Return [X, Y] of the center of cell containing provided text 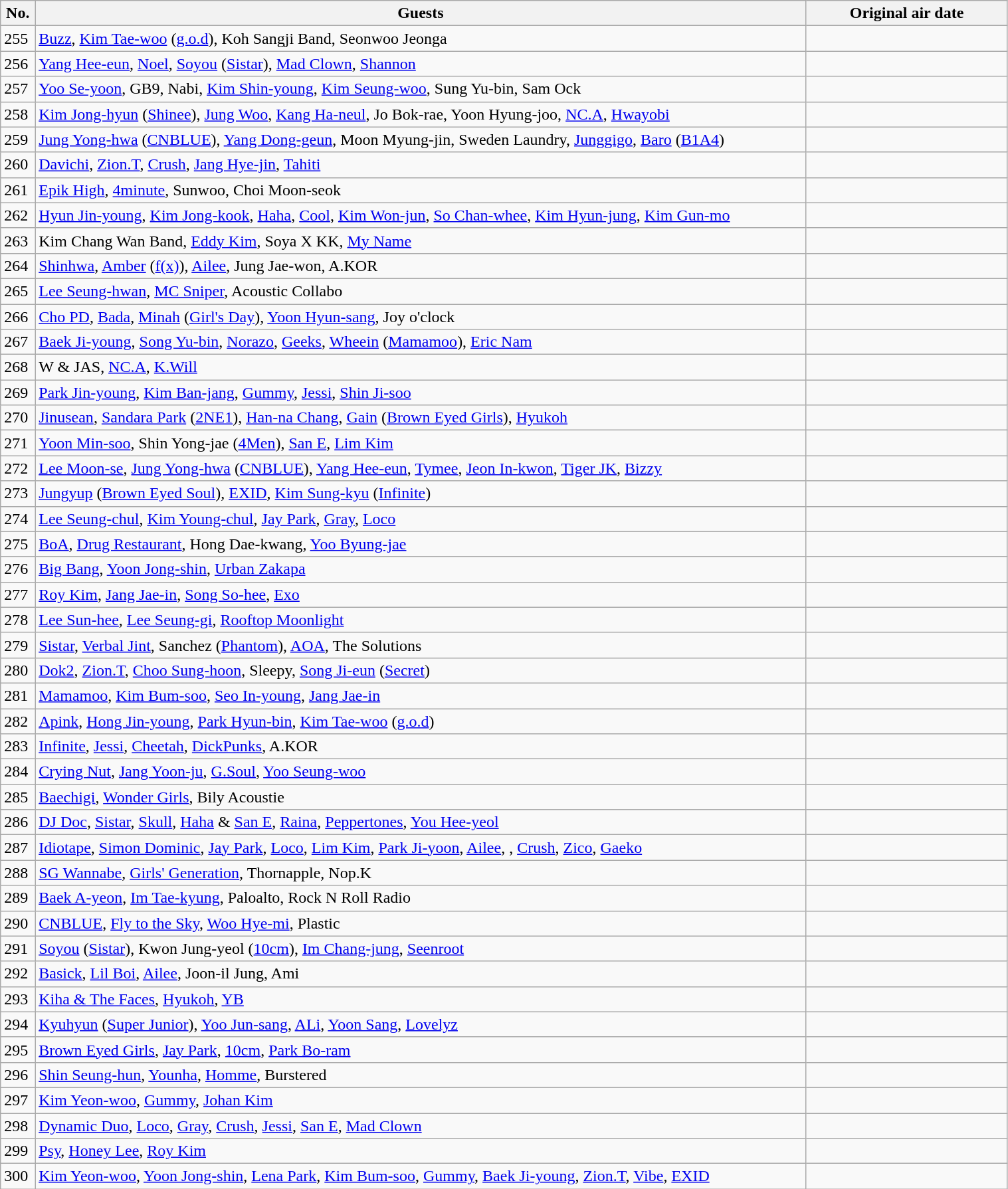
Yoo Se-yoon, GB9, Nabi, Kim Shin-young, Kim Seung-woo, Sung Yu-bin, Sam Ock [421, 89]
264 [18, 266]
292 [18, 974]
281 [18, 695]
Kim Yeon-woo, Yoon Jong-shin, Lena Park, Kim Bum-soo, Gummy, Baek Ji-young, Zion.T, Vibe, EXID [421, 1176]
Jung Yong-hwa (CNBLUE), Yang Dong-geun, Moon Myung-jin, Sweden Laundry, Junggigo, Baro (B1A4) [421, 139]
270 [18, 418]
293 [18, 999]
266 [18, 317]
Big Bang, Yoon Jong-shin, Urban Zakapa [421, 569]
275 [18, 544]
Lee Sun-hee, Lee Seung-gi, Rooftop Moonlight [421, 620]
Hyun Jin-young, Kim Jong-kook, Haha, Cool, Kim Won-jun, So Chan-whee, Kim Hyun-jung, Kim Gun-mo [421, 215]
CNBLUE, Fly to the Sky, Woo Hye-mi, Plastic [421, 923]
Psy, Honey Lee, Roy Kim [421, 1151]
298 [18, 1126]
Baek A-yeon, Im Tae-kyung, Paloalto, Rock N Roll Radio [421, 898]
256 [18, 64]
273 [18, 494]
283 [18, 747]
295 [18, 1050]
Kim Yeon-woo, Gummy, Johan Kim [421, 1100]
Dok2, Zion.T, Choo Sung-hoon, Sleepy, Song Ji-eun (Secret) [421, 670]
Jungyup (Brown Eyed Soul), EXID, Kim Sung-kyu (Infinite) [421, 494]
Sistar, Verbal Jint, Sanchez (Phantom), AOA, The Solutions [421, 645]
Mamamoo, Kim Bum-soo, Seo In-young, Jang Jae-in [421, 695]
Shinhwa, Amber (f(x)), Ailee, Jung Jae-won, A.KOR [421, 266]
Baechigi, Wonder Girls, Bily Acoustie [421, 797]
No. [18, 13]
300 [18, 1176]
265 [18, 291]
260 [18, 165]
Lee Moon-se, Jung Yong-hwa (CNBLUE), Yang Hee-eun, Tymee, Jeon In-kwon, Tiger JK, Bizzy [421, 468]
296 [18, 1075]
Apink, Hong Jin-young, Park Hyun-bin, Kim Tae-woo (g.o.d) [421, 721]
290 [18, 923]
Dynamic Duo, Loco, Gray, Crush, Jessi, San E, Mad Clown [421, 1126]
268 [18, 367]
279 [18, 645]
258 [18, 114]
269 [18, 393]
Idiotape, Simon Dominic, Jay Park, Loco, Lim Kim, Park Ji-yoon, Ailee, , Crush, Zico, Gaeko [421, 848]
Jinusean, Sandara Park (2NE1), Han-na Chang, Gain (Brown Eyed Girls), Hyukoh [421, 418]
Davichi, Zion.T, Crush, Jang Hye-jin, Tahiti [421, 165]
Shin Seung-hun, Younha, Homme, Burstered [421, 1075]
Basick, Lil Boi, Ailee, Joon-il Jung, Ami [421, 974]
Cho PD, Bada, Minah (Girl's Day), Yoon Hyun-sang, Joy o'clock [421, 317]
282 [18, 721]
SG Wannabe, Girls' Generation, Thornapple, Nop.K [421, 873]
284 [18, 772]
Park Jin-young, Kim Ban-jang, Gummy, Jessi, Shin Ji-soo [421, 393]
263 [18, 240]
285 [18, 797]
267 [18, 342]
271 [18, 443]
Yoon Min-soo, Shin Yong-jae (4Men), San E, Lim Kim [421, 443]
288 [18, 873]
287 [18, 848]
W & JAS, NC.A, K.Will [421, 367]
272 [18, 468]
259 [18, 139]
276 [18, 569]
Lee Seung-chul, Kim Young-chul, Jay Park, Gray, Loco [421, 519]
262 [18, 215]
BoA, Drug Restaurant, Hong Dae-kwang, Yoo Byung-jae [421, 544]
Guests [421, 13]
Infinite, Jessi, Cheetah, DickPunks, A.KOR [421, 747]
261 [18, 190]
Original air date [906, 13]
Baek Ji-young, Song Yu-bin, Norazo, Geeks, Wheein (Mamamoo), Eric Nam [421, 342]
Roy Kim, Jang Jae-in, Song So-hee, Exo [421, 594]
299 [18, 1151]
280 [18, 670]
291 [18, 949]
297 [18, 1100]
Yang Hee-eun, Noel, Soyou (Sistar), Mad Clown, Shannon [421, 64]
289 [18, 898]
278 [18, 620]
Kim Chang Wan Band, Eddy Kim, Soya X KK, My Name [421, 240]
257 [18, 89]
Epik High, 4minute, Sunwoo, Choi Moon-seok [421, 190]
277 [18, 594]
Brown Eyed Girls, Jay Park, 10cm, Park Bo-ram [421, 1050]
Kyuhyun (Super Junior), Yoo Jun-sang, ALi, Yoon Sang, Lovelyz [421, 1024]
Buzz, Kim Tae-woo (g.o.d), Koh Sangji Band, Seonwoo Jeonga [421, 39]
294 [18, 1024]
Kim Jong-hyun (Shinee), Jung Woo, Kang Ha-neul, Jo Bok-rae, Yoon Hyung-joo, NC.A, Hwayobi [421, 114]
Lee Seung-hwan, MC Sniper, Acoustic Collabo [421, 291]
DJ Doc, Sistar, Skull, Haha & San E, Raina, Peppertones, You Hee-yeol [421, 822]
Kiha & The Faces, Hyukoh, YB [421, 999]
Crying Nut, Jang Yoon-ju, G.Soul, Yoo Seung-woo [421, 772]
286 [18, 822]
274 [18, 519]
255 [18, 39]
Soyou (Sistar), Kwon Jung-yeol (10cm), Im Chang-jung, Seenroot [421, 949]
